Output the (X, Y) coordinate of the center of the cell containing the given text.  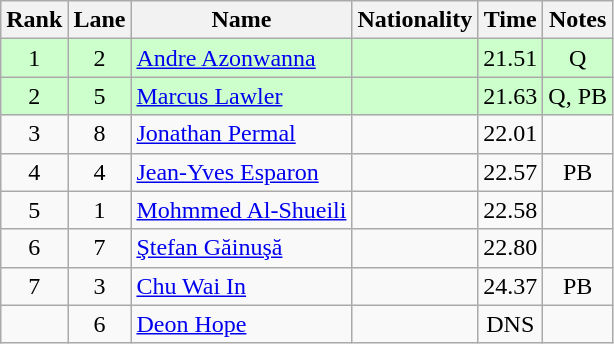
Name (242, 20)
Nationality (415, 20)
21.63 (510, 96)
Deon Hope (242, 324)
Jean-Yves Esparon (242, 172)
Notes (578, 20)
21.51 (510, 58)
22.01 (510, 134)
22.58 (510, 210)
Lane (100, 20)
Rank (34, 20)
Andre Azonwanna (242, 58)
Q (578, 58)
Q, PB (578, 96)
Marcus Lawler (242, 96)
22.80 (510, 248)
Time (510, 20)
Ştefan Găinuşă (242, 248)
DNS (510, 324)
Jonathan Permal (242, 134)
24.37 (510, 286)
22.57 (510, 172)
Mohmmed Al-Shueili (242, 210)
8 (100, 134)
Chu Wai In (242, 286)
